Identify which cell holds the provided text, then report its (x, y) central coordinate. 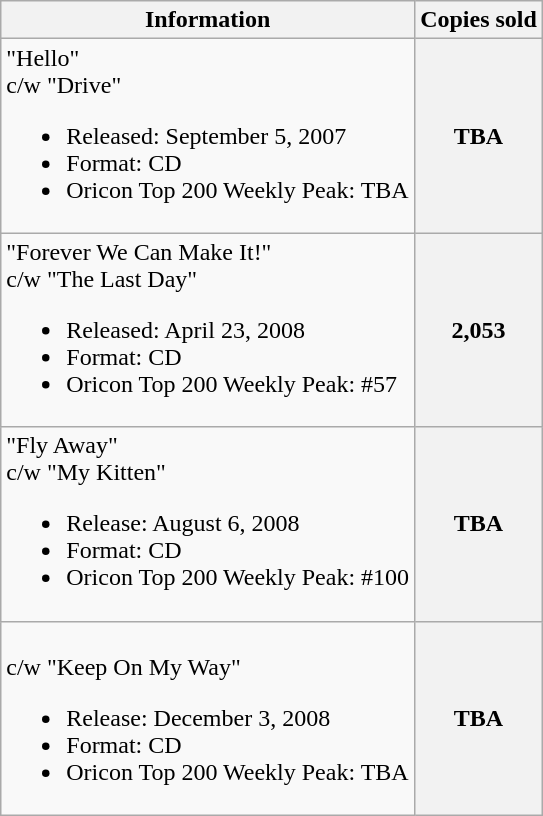
Information (208, 20)
"Fly Away" c/w "My Kitten"Release: August 6, 2008Format: CDOricon Top 200 Weekly Peak: #100 (208, 524)
c/w "Keep On My Way"Release: December 3, 2008Format: CDOricon Top 200 Weekly Peak: TBA (208, 718)
Copies sold (479, 20)
"Hello" c/w "Drive"Released: September 5, 2007Format: CDOricon Top 200 Weekly Peak: TBA (208, 136)
2,053 (479, 330)
"Forever We Can Make It!" c/w "The Last Day"Released: April 23, 2008Format: CDOricon Top 200 Weekly Peak: #57 (208, 330)
